Return the [X, Y] coordinate for the center point of the cell that contains the specified text.  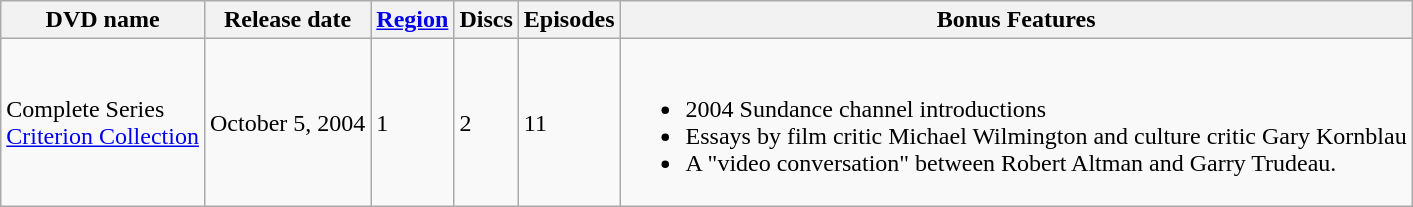
Region [412, 20]
October 5, 2004 [287, 122]
DVD name [103, 20]
Bonus Features [1016, 20]
1 [412, 122]
11 [569, 122]
Discs [486, 20]
Release date [287, 20]
Complete SeriesCriterion Collection [103, 122]
Episodes [569, 20]
2 [486, 122]
